Return the (x, y) coordinate for the center point of the cell that contains the specified text.  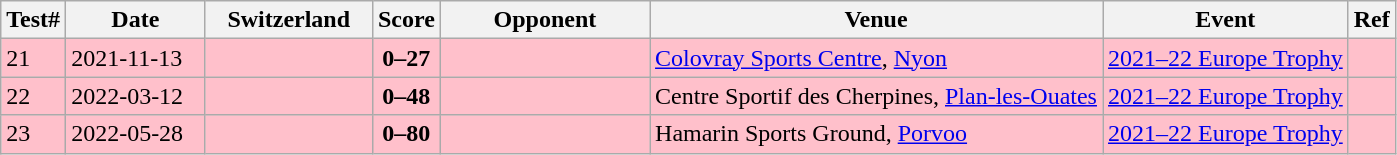
Venue (876, 20)
Colovray Sports Centre, Nyon (876, 58)
23 (34, 134)
0–27 (406, 58)
Score (406, 20)
Test# (34, 20)
21 (34, 58)
0–48 (406, 96)
2022-03-12 (136, 96)
Event (1225, 20)
22 (34, 96)
2021-11-13 (136, 58)
Hamarin Sports Ground, Porvoo (876, 134)
Switzerland (288, 20)
Centre Sportif des Cherpines, Plan-les-Ouates (876, 96)
0–80 (406, 134)
Date (136, 20)
Opponent (544, 20)
Ref (1372, 20)
2022-05-28 (136, 134)
